Return (x, y) of the center of cell containing provided text 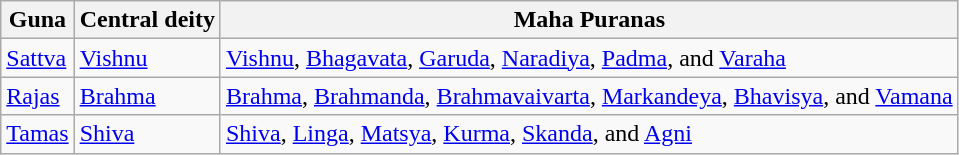
Guna (38, 20)
Sattva (38, 58)
Central deity (147, 20)
Vishnu, Bhagavata, Garuda, Naradiya, Padma, and Varaha (589, 58)
Vishnu (147, 58)
Maha Puranas (589, 20)
Shiva, Linga, Matsya, Kurma, Skanda, and Agni (589, 134)
Brahma (147, 96)
Tamas (38, 134)
Shiva (147, 134)
Brahma, Brahmanda, Brahmavaivarta, Markandeya, Bhavisya, and Vamana (589, 96)
Rajas (38, 96)
